Output the (X, Y) coordinate of the center of the cell containing the given text.  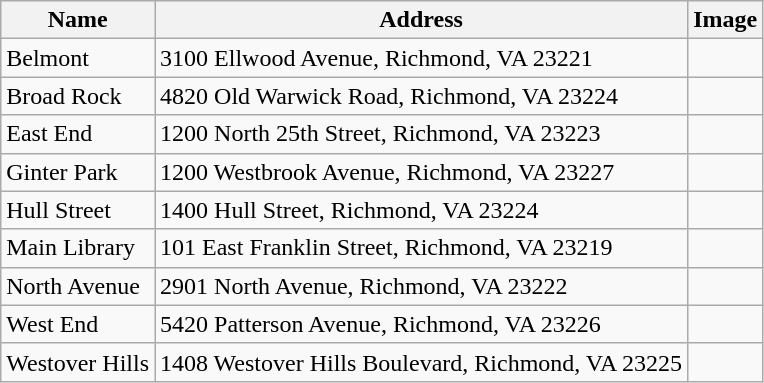
3100 Ellwood Avenue, Richmond, VA 23221 (422, 58)
North Avenue (78, 286)
101 East Franklin Street, Richmond, VA 23219 (422, 248)
1400 Hull Street, Richmond, VA 23224 (422, 210)
1200 Westbrook Avenue, Richmond, VA 23227 (422, 172)
East End (78, 134)
Ginter Park (78, 172)
Name (78, 20)
Main Library (78, 248)
Belmont (78, 58)
1408 Westover Hills Boulevard, Richmond, VA 23225 (422, 362)
4820 Old Warwick Road, Richmond, VA 23224 (422, 96)
1200 North 25th Street, Richmond, VA 23223 (422, 134)
Image (726, 20)
Broad Rock (78, 96)
West End (78, 324)
Westover Hills (78, 362)
Hull Street (78, 210)
2901 North Avenue, Richmond, VA 23222 (422, 286)
Address (422, 20)
5420 Patterson Avenue, Richmond, VA 23226 (422, 324)
